Return the [x, y] coordinate for the center point of the cell that contains the specified text.  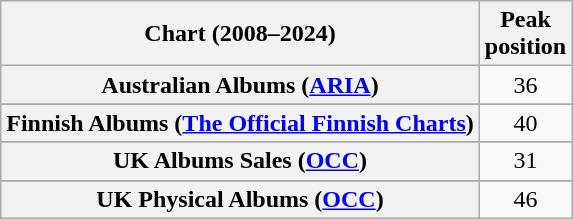
46 [525, 199]
Peakposition [525, 34]
36 [525, 85]
Australian Albums (ARIA) [240, 85]
Finnish Albums (The Official Finnish Charts) [240, 123]
UK Albums Sales (OCC) [240, 161]
Chart (2008–2024) [240, 34]
40 [525, 123]
31 [525, 161]
UK Physical Albums (OCC) [240, 199]
